Output the (X, Y) coordinate of the center of the cell containing the given text.  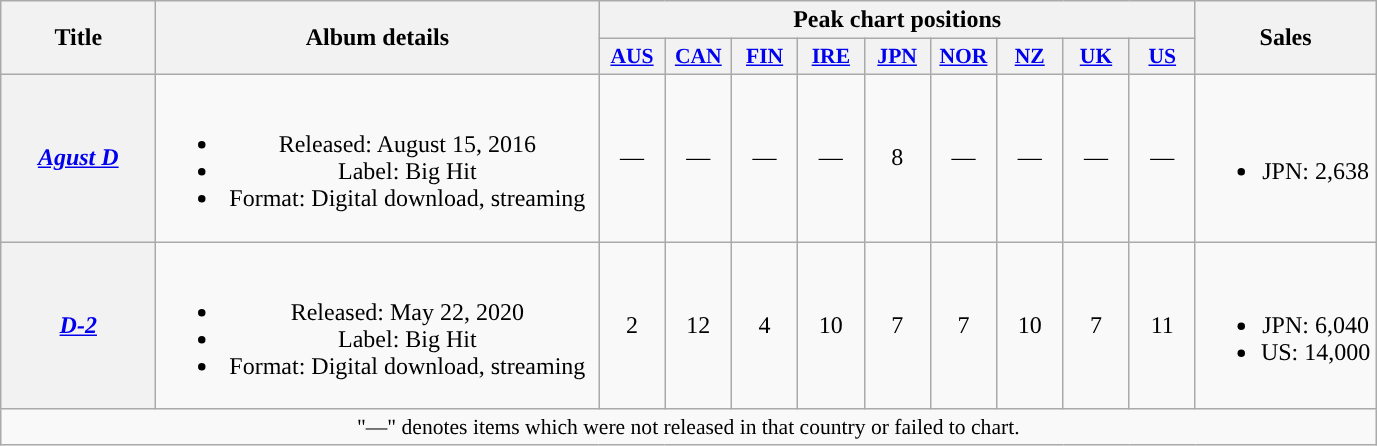
AUS (632, 57)
Album details (378, 38)
4 (764, 326)
JPN: 6,040US: 14,000 (1285, 326)
2 (632, 326)
12 (698, 326)
NOR (963, 57)
Sales (1285, 38)
"—" denotes items which were not released in that country or failed to chart. (688, 427)
8 (897, 158)
Released: May 22, 2020Label: Big HitFormat: Digital download, streaming (378, 326)
NZ (1030, 57)
Agust D (78, 158)
11 (1162, 326)
D-2 (78, 326)
CAN (698, 57)
JPN (897, 57)
Title (78, 38)
JPN: 2,638 (1285, 158)
UK (1096, 57)
Peak chart positions (898, 20)
US (1162, 57)
FIN (764, 57)
IRE (831, 57)
Released: August 15, 2016Label: Big HitFormat: Digital download, streaming (378, 158)
